Determine the [X, Y] coordinate at the center of the cell enclosing the given text.  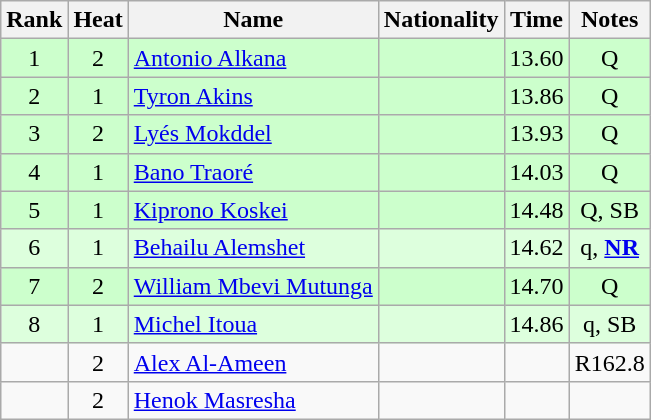
Notes [610, 20]
Bano Traoré [253, 172]
William Mbevi Mutunga [253, 286]
Time [536, 20]
Behailu Alemshet [253, 248]
Tyron Akins [253, 96]
Michel Itoua [253, 324]
Alex Al-Ameen [253, 362]
R162.8 [610, 362]
14.70 [536, 286]
6 [34, 248]
14.62 [536, 248]
Henok Masresha [253, 400]
13.93 [536, 134]
Q, SB [610, 210]
5 [34, 210]
q, NR [610, 248]
7 [34, 286]
14.03 [536, 172]
14.48 [536, 210]
14.86 [536, 324]
4 [34, 172]
Name [253, 20]
3 [34, 134]
13.86 [536, 96]
8 [34, 324]
Heat [98, 20]
q, SB [610, 324]
Kiprono Koskei [253, 210]
Nationality [441, 20]
Rank [34, 20]
Lyés Mokddel [253, 134]
13.60 [536, 58]
Antonio Alkana [253, 58]
